Identify which cell holds the provided text, then report its (x, y) central coordinate. 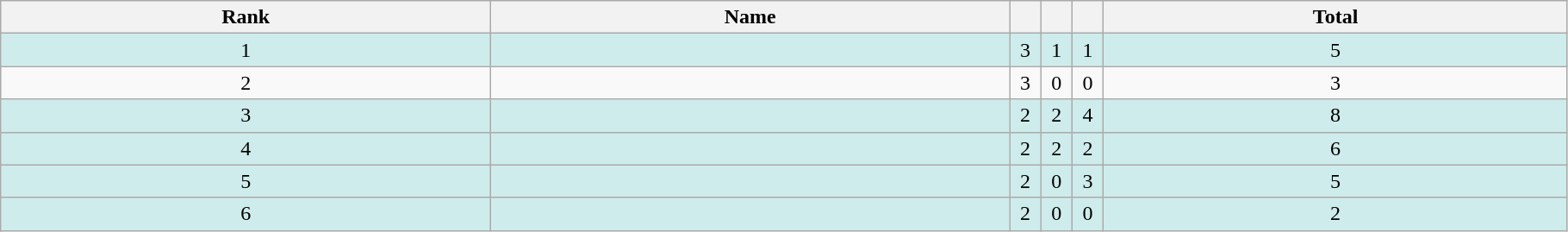
Rank (246, 17)
Total (1335, 17)
8 (1335, 116)
Name (750, 17)
